Detect which cell encompasses the target text, then output its (x, y) center coordinate. 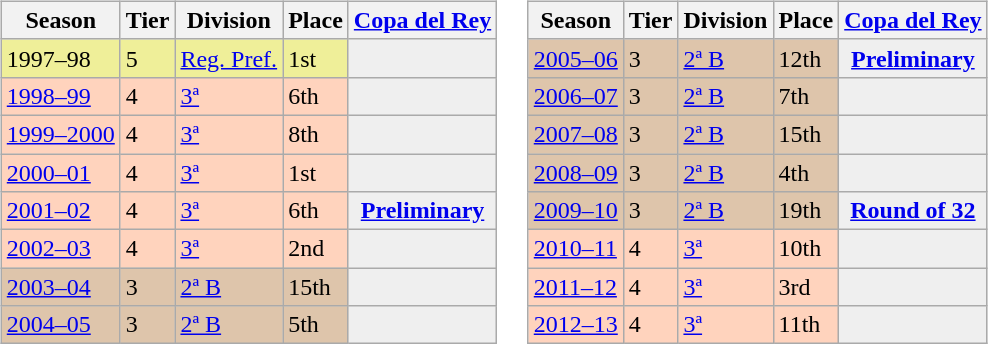
Round of 32 (913, 211)
19th (806, 211)
8th (316, 134)
1997–98 (60, 58)
2004–05 (60, 325)
2007–08 (576, 134)
2010–11 (576, 249)
5th (316, 325)
3rd (806, 287)
2000–01 (60, 173)
1998–99 (60, 96)
2009–10 (576, 211)
7th (806, 96)
2012–13 (576, 325)
Reg. Pref. (229, 58)
11th (806, 325)
2005–06 (576, 58)
2nd (316, 249)
12th (806, 58)
2011–12 (576, 287)
2002–03 (60, 249)
1999–2000 (60, 134)
10th (806, 249)
4th (806, 173)
2008–09 (576, 173)
2003–04 (60, 287)
2006–07 (576, 96)
5 (148, 58)
2001–02 (60, 211)
